Determine the [x, y] coordinate at the center of the cell enclosing the given text.  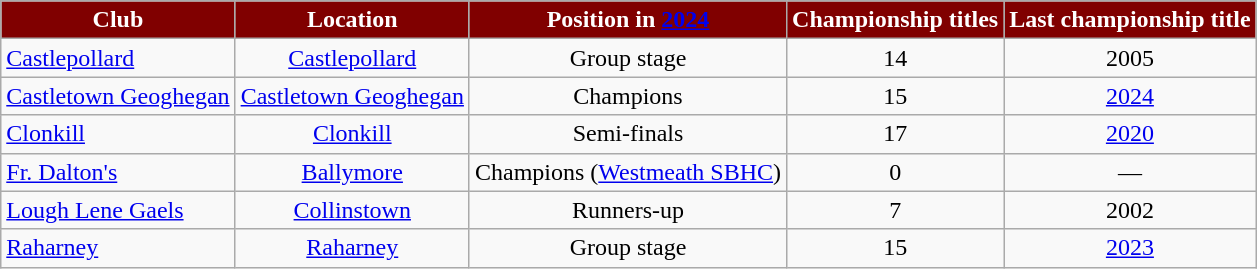
— [1130, 172]
0 [896, 172]
Champions (Westmeath SBHC) [628, 172]
Collinstown [352, 210]
Fr. Dalton's [118, 172]
2024 [1130, 96]
Championship titles [896, 20]
Lough Lene Gaels [118, 210]
2002 [1130, 210]
Semi-finals [628, 134]
Ballymore [352, 172]
7 [896, 210]
Last championship title [1130, 20]
2005 [1130, 58]
Champions [628, 96]
Club [118, 20]
Position in 2024 [628, 20]
Runners-up [628, 210]
2023 [1130, 248]
17 [896, 134]
2020 [1130, 134]
Location [352, 20]
14 [896, 58]
